Capture the cell that displays the provided text and extract its [x, y] central coordinate. 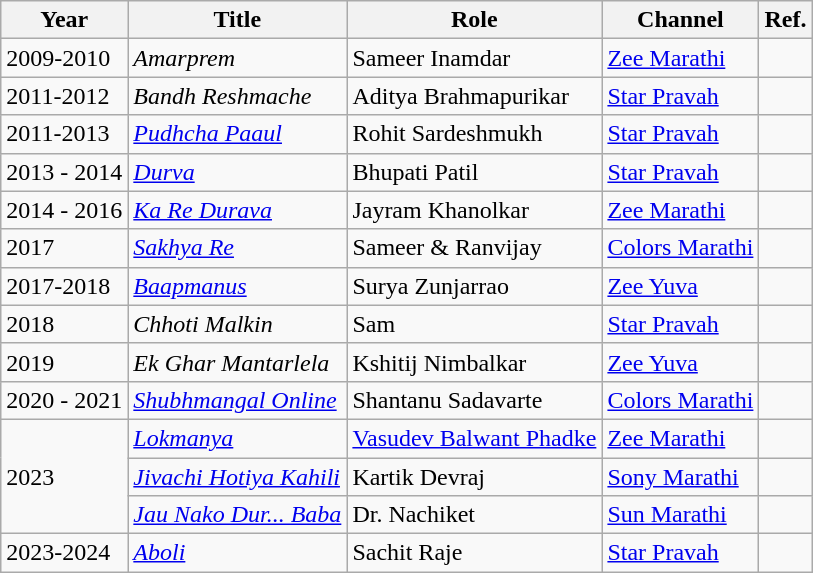
Kshitij Nimbalkar [474, 362]
2018 [64, 324]
Bhupati Patil [474, 172]
2023 [64, 476]
Durva [238, 172]
Ref. [786, 20]
2017-2018 [64, 286]
Dr. Nachiket [474, 515]
Rohit Sardeshmukh [474, 134]
2019 [64, 362]
Jayram Khanolkar [474, 210]
Sam [474, 324]
Sony Marathi [680, 477]
Sameer & Ranvijay [474, 248]
Jau Nako Dur... Baba [238, 515]
Role [474, 20]
Aboli [238, 553]
Ka Re Durava [238, 210]
Shubhmangal Online [238, 400]
Shantanu Sadavarte [474, 400]
Title [238, 20]
Jivachi Hotiya Kahili [238, 477]
2011-2013 [64, 134]
Chhoti Malkin [238, 324]
2023-2024 [64, 553]
Sachit Raje [474, 553]
Sun Marathi [680, 515]
Aditya Brahmapurikar [474, 96]
Surya Zunjarrao [474, 286]
Year [64, 20]
Amarprem [238, 58]
Lokmanya [238, 438]
2011-2012 [64, 96]
Bandh Reshmache [238, 96]
Baapmanus [238, 286]
Sameer Inamdar [474, 58]
Vasudev Balwant Phadke [474, 438]
2009-2010 [64, 58]
2013 - 2014 [64, 172]
Sakhya Re [238, 248]
Pudhcha Paaul [238, 134]
2017 [64, 248]
Channel [680, 20]
Ek Ghar Mantarlela [238, 362]
Kartik Devraj [474, 477]
2014 - 2016 [64, 210]
2020 - 2021 [64, 400]
